Determine the [x, y] coordinate at the center of the cell enclosing the given text.  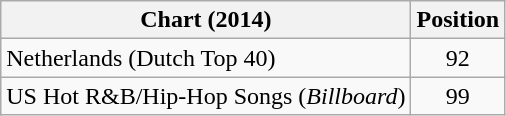
Position [458, 20]
92 [458, 58]
99 [458, 96]
Netherlands (Dutch Top 40) [206, 58]
US Hot R&B/Hip-Hop Songs (Billboard) [206, 96]
Chart (2014) [206, 20]
